Provide the [X, Y] coordinate of the cell's center where the given text is located.  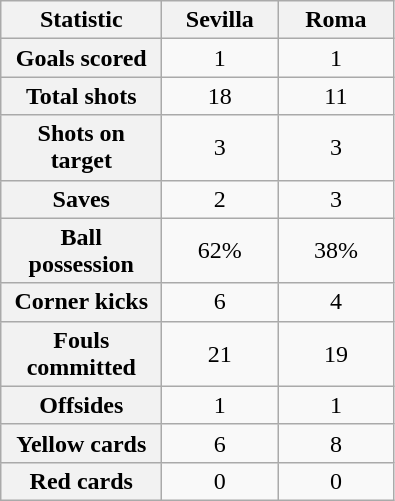
38% [336, 250]
Ball possession [82, 250]
62% [220, 250]
11 [336, 96]
Fouls committed [82, 354]
Red cards [82, 481]
Shots on target [82, 148]
2 [220, 199]
Offsides [82, 405]
Saves [82, 199]
19 [336, 354]
Goals scored [82, 58]
Corner kicks [82, 302]
21 [220, 354]
Total shots [82, 96]
Sevilla [220, 20]
8 [336, 443]
Yellow cards [82, 443]
Roma [336, 20]
Statistic [82, 20]
18 [220, 96]
4 [336, 302]
